Return the [x, y] coordinate for the center point of the cell that contains the specified text.  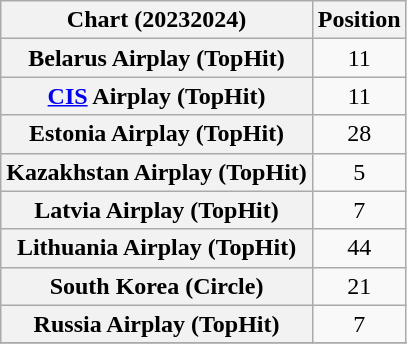
44 [359, 248]
Belarus Airplay (TopHit) [157, 58]
CIS Airplay (TopHit) [157, 96]
21 [359, 286]
Position [359, 20]
Latvia Airplay (TopHit) [157, 210]
Estonia Airplay (TopHit) [157, 134]
Chart (20232024) [157, 20]
Russia Airplay (TopHit) [157, 324]
South Korea (Circle) [157, 286]
Kazakhstan Airplay (TopHit) [157, 172]
Lithuania Airplay (TopHit) [157, 248]
28 [359, 134]
5 [359, 172]
